Identify which cell holds the provided text, then report its [x, y] central coordinate. 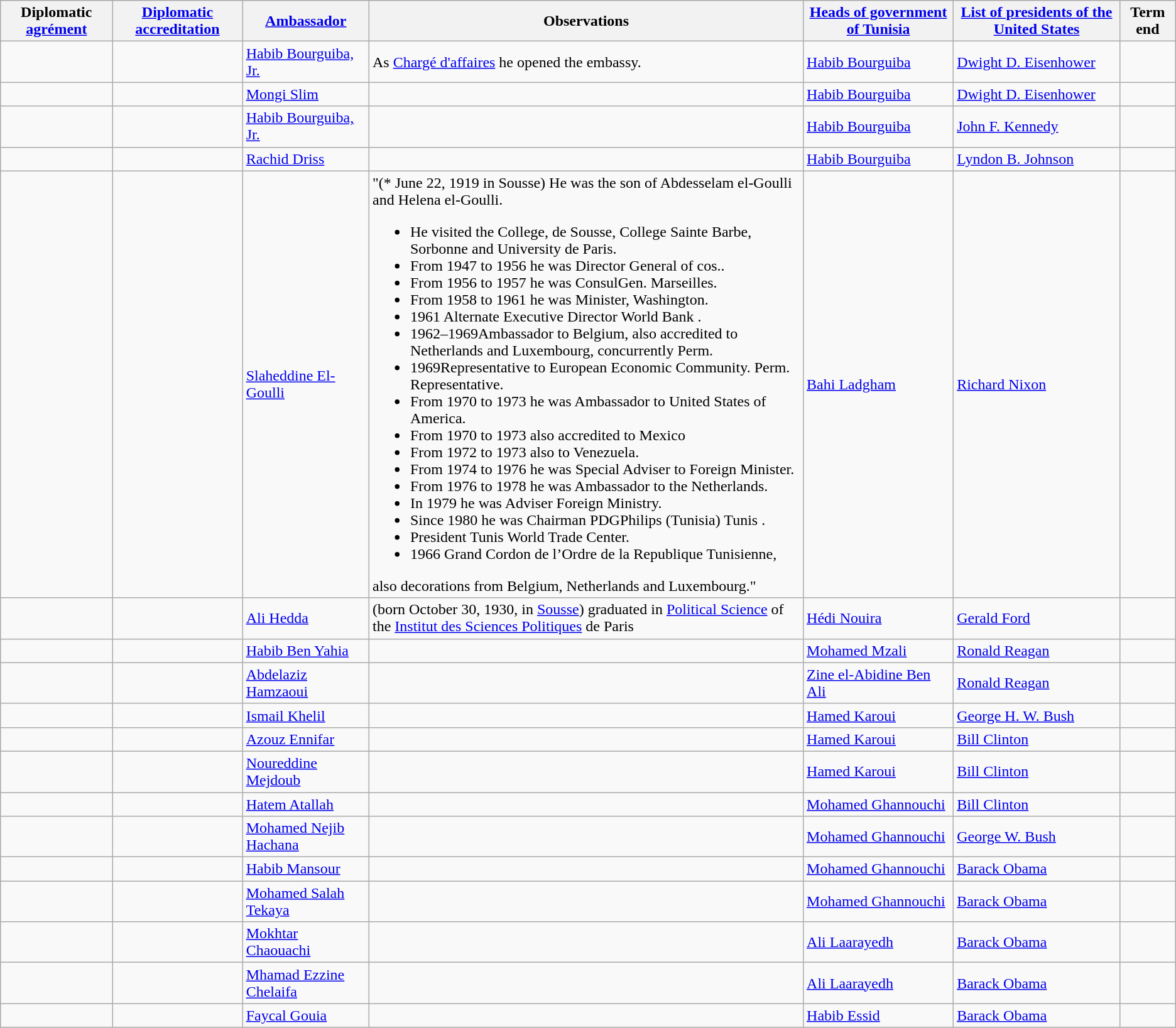
Mohamed Mzali [878, 651]
Slaheddine El-Goulli [305, 384]
Habib Ben Yahia [305, 651]
(born October 30, 1930, in Sousse) graduated in Political Science of the Institut des Sciences Politiques de Paris [585, 618]
Ambassador [305, 21]
Noureddine Mejdoub [305, 771]
Mongi Slim [305, 94]
Mhamad Ezzine Chelaifa [305, 983]
Azouz Ennifar [305, 739]
Gerald Ford [1037, 618]
Mokhtar Chaouachi [305, 942]
Ali Hedda [305, 618]
John F. Kennedy [1037, 127]
As Chargé d'affaires he opened the embassy. [585, 62]
Lyndon B. Johnson [1037, 159]
Mohamed Nejib Hachana [305, 836]
Rachid Driss [305, 159]
Mohamed Salah Tekaya [305, 902]
Bahi Ladgham [878, 384]
Zine el-Abidine Ben Ali [878, 683]
Hédi Nouira [878, 618]
Abdelaziz Hamzaoui [305, 683]
Habib Essid [878, 1015]
Diplomatic agrément [57, 21]
List of presidents of the United States [1037, 21]
George W. Bush [1037, 836]
Observations [585, 21]
Term end [1147, 21]
Faycal Gouia [305, 1015]
Diplomatic accreditation [177, 21]
Ismail Khelil [305, 715]
Heads of government of Tunisia [878, 21]
Richard Nixon [1037, 384]
George H. W. Bush [1037, 715]
Hatem Atallah [305, 804]
Habib Mansour [305, 869]
